Output the (x, y) coordinate of the center of the cell containing the given text.  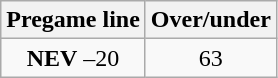
Pregame line (74, 20)
NEV –20 (74, 58)
Over/under (210, 20)
63 (210, 58)
